Locate the cell with the specified text and output its [x, y] center coordinate. 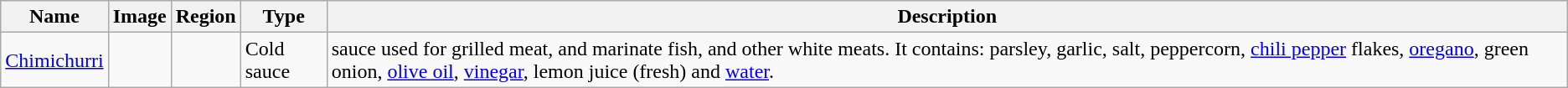
Cold sauce [283, 60]
Description [946, 17]
Region [206, 17]
Chimichurri [54, 60]
Name [54, 17]
Image [139, 17]
Type [283, 17]
